Scan for the cell matching the given text and deliver its [x, y] coordinate at center. 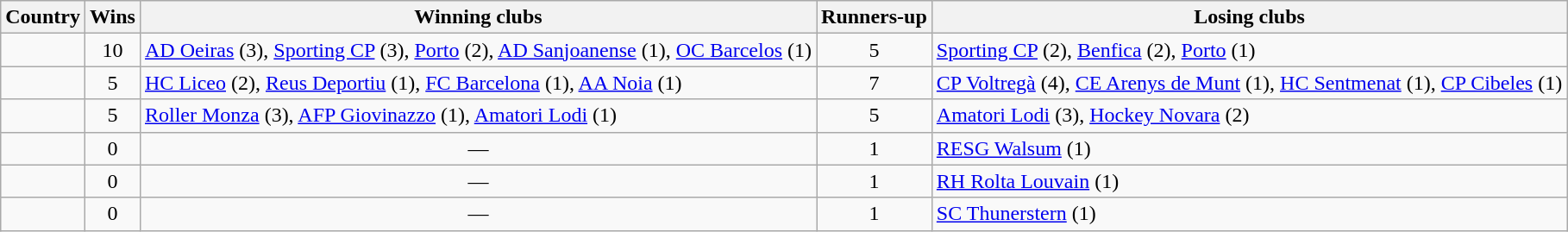
10 [112, 50]
Roller Monza (3), AFP Giovinazzo (1), Amatori Lodi (1) [478, 116]
Wins [112, 17]
7 [875, 83]
Winning clubs [478, 17]
SC Thunerstern (1) [1249, 214]
RESG Walsum (1) [1249, 148]
Country [43, 17]
Runners-up [875, 17]
RH Rolta Louvain (1) [1249, 181]
AD Oeiras (3), Sporting CP (3), Porto (2), AD Sanjoanense (1), OC Barcelos (1) [478, 50]
Losing clubs [1249, 17]
Amatori Lodi (3), Hockey Novara (2) [1249, 116]
CP Voltregà (4), CE Arenys de Munt (1), HC Sentmenat (1), CP Cibeles (1) [1249, 83]
HC Liceo (2), Reus Deportiu (1), FC Barcelona (1), AA Noia (1) [478, 83]
Sporting CP (2), Benfica (2), Porto (1) [1249, 50]
